Return [X, Y] of the center of cell containing provided text 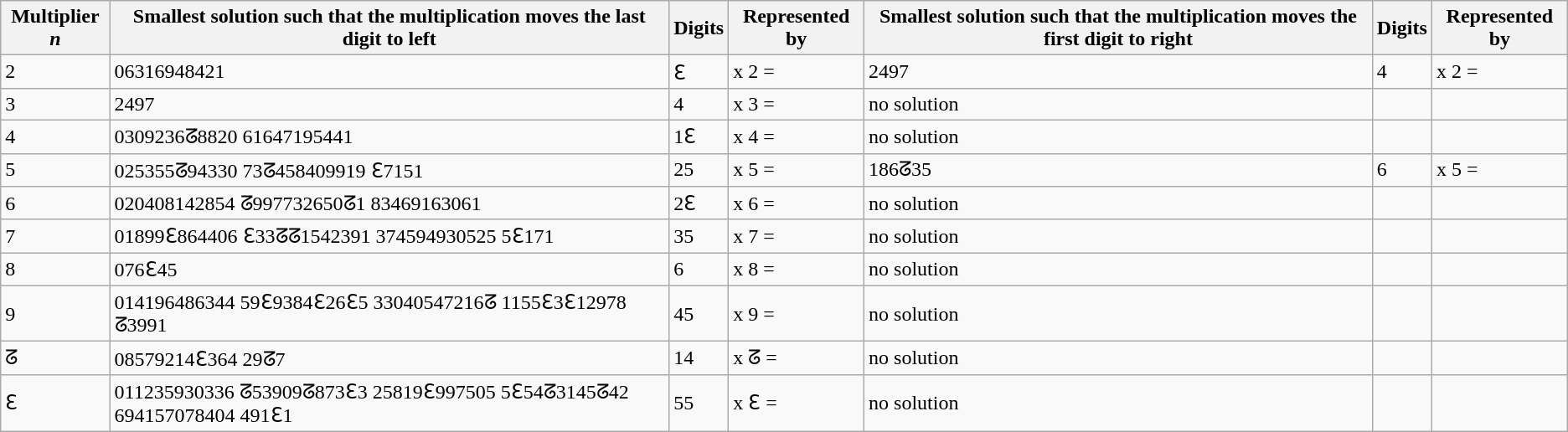
x 9 = [797, 313]
7 [55, 236]
01899Ɛ864406 Ɛ33ᘔᘔ1542391 374594930525 5Ɛ171 [389, 236]
3 [55, 104]
x 3 = [797, 104]
06316948421 [389, 72]
186ᘔ35 [1119, 170]
x 8 = [797, 270]
9 [55, 313]
14 [699, 358]
Smallest solution such that the multiplication moves the first digit to right [1119, 28]
45 [699, 313]
25 [699, 170]
0309236ᘔ8820 61647195441 [389, 136]
020408142854 ᘔ997732650ᘔ1 83469163061 [389, 203]
8 [55, 270]
076Ɛ45 [389, 270]
x ᘔ = [797, 358]
011235930336 ᘔ53909ᘔ873Ɛ3 25819Ɛ997505 5Ɛ54ᘔ3145ᘔ42 694157078404 491Ɛ1 [389, 403]
1Ɛ [699, 136]
025355ᘔ94330 73ᘔ458409919 Ɛ7151 [389, 170]
55 [699, 403]
x Ɛ = [797, 403]
x 6 = [797, 203]
Smallest solution such that the multiplication moves the last digit to left [389, 28]
Multiplier n [55, 28]
08579214Ɛ364 29ᘔ7 [389, 358]
014196486344 59Ɛ9384Ɛ26Ɛ5 33040547216ᘔ 1155Ɛ3Ɛ12978 ᘔ3991 [389, 313]
35 [699, 236]
ᘔ [55, 358]
5 [55, 170]
2 [55, 72]
x 7 = [797, 236]
x 4 = [797, 136]
2Ɛ [699, 203]
